Determine the [X, Y] coordinate at the center of the cell enclosing the given text.  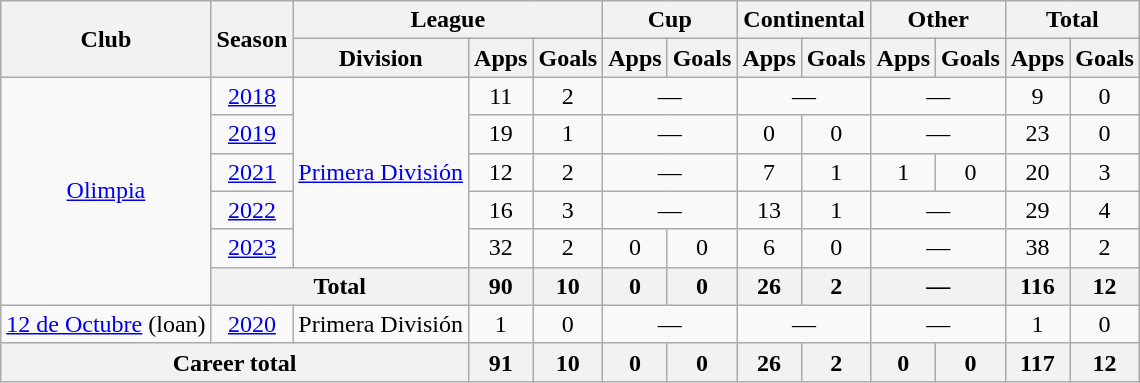
2019 [252, 134]
Other [938, 20]
19 [501, 134]
Continental [804, 20]
23 [1037, 134]
32 [501, 248]
90 [501, 286]
2022 [252, 210]
20 [1037, 172]
29 [1037, 210]
16 [501, 210]
7 [769, 172]
116 [1037, 286]
Season [252, 39]
4 [1105, 210]
2021 [252, 172]
Olimpia [106, 191]
11 [501, 96]
League [448, 20]
Cup [670, 20]
Division [381, 58]
117 [1037, 362]
Career total [235, 362]
13 [769, 210]
91 [501, 362]
12 de Octubre (loan) [106, 324]
2020 [252, 324]
2018 [252, 96]
6 [769, 248]
2023 [252, 248]
9 [1037, 96]
Club [106, 39]
38 [1037, 248]
